Return the [X, Y] coordinate for the center point of the cell that contains the specified text.  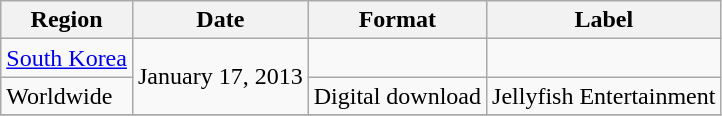
Format [397, 20]
Date [220, 20]
January 17, 2013 [220, 77]
Label [604, 20]
South Korea [67, 58]
Jellyfish Entertainment [604, 96]
Worldwide [67, 96]
Digital download [397, 96]
Region [67, 20]
